Identify which cell holds the provided text, then report its [x, y] central coordinate. 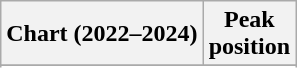
Peakposition [249, 34]
Chart (2022–2024) [102, 34]
